Provide the (x, y) coordinate of the cell's center where the given text is located.  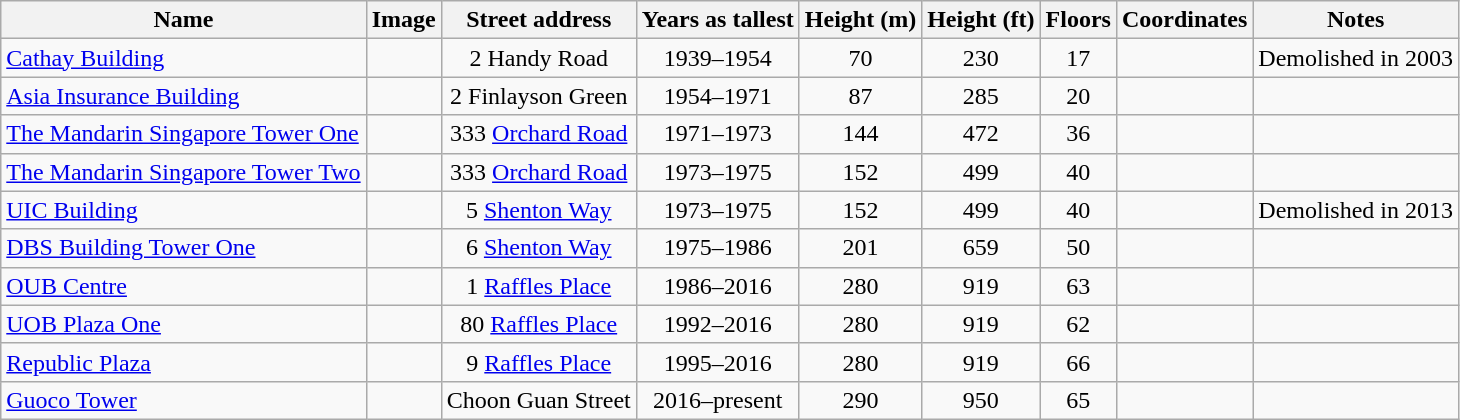
20 (1078, 96)
Years as tallest (718, 20)
9 Raffles Place (538, 362)
5 Shenton Way (538, 210)
Height (m) (860, 20)
290 (860, 400)
Guoco Tower (184, 400)
Choon Guan Street (538, 400)
Street address (538, 20)
6 Shenton Way (538, 248)
472 (981, 134)
Cathay Building (184, 58)
36 (1078, 134)
UIC Building (184, 210)
66 (1078, 362)
201 (860, 248)
Asia Insurance Building (184, 96)
Demolished in 2003 (1356, 58)
70 (860, 58)
62 (1078, 324)
Height (ft) (981, 20)
285 (981, 96)
63 (1078, 286)
1 Raffles Place (538, 286)
The Mandarin Singapore Tower One (184, 134)
2 Handy Road (538, 58)
1954–1971 (718, 96)
659 (981, 248)
Image (404, 20)
144 (860, 134)
DBS Building Tower One (184, 248)
Name (184, 20)
UOB Plaza One (184, 324)
Notes (1356, 20)
1992–2016 (718, 324)
50 (1078, 248)
The Mandarin Singapore Tower Two (184, 172)
1971–1973 (718, 134)
80 Raffles Place (538, 324)
65 (1078, 400)
Coordinates (1184, 20)
Floors (1078, 20)
1939–1954 (718, 58)
2 Finlayson Green (538, 96)
1995–2016 (718, 362)
1975–1986 (718, 248)
87 (860, 96)
OUB Centre (184, 286)
17 (1078, 58)
Republic Plaza (184, 362)
Demolished in 2013 (1356, 210)
950 (981, 400)
230 (981, 58)
1986–2016 (718, 286)
2016–present (718, 400)
